Determine the (X, Y) coordinate at the center of the cell enclosing the given text.  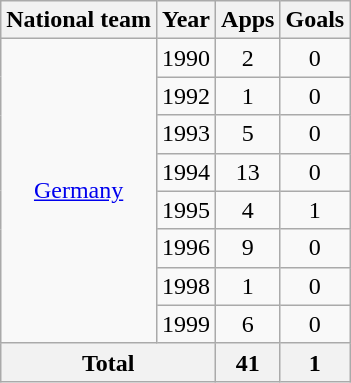
1992 (186, 96)
13 (248, 172)
4 (248, 210)
Total (108, 362)
9 (248, 248)
National team (79, 20)
Goals (315, 20)
1998 (186, 286)
41 (248, 362)
6 (248, 324)
1999 (186, 324)
Year (186, 20)
5 (248, 134)
1990 (186, 58)
Germany (79, 191)
1995 (186, 210)
1996 (186, 248)
2 (248, 58)
1993 (186, 134)
Apps (248, 20)
1994 (186, 172)
